Detect which cell encompasses the target text, then output its [X, Y] center coordinate. 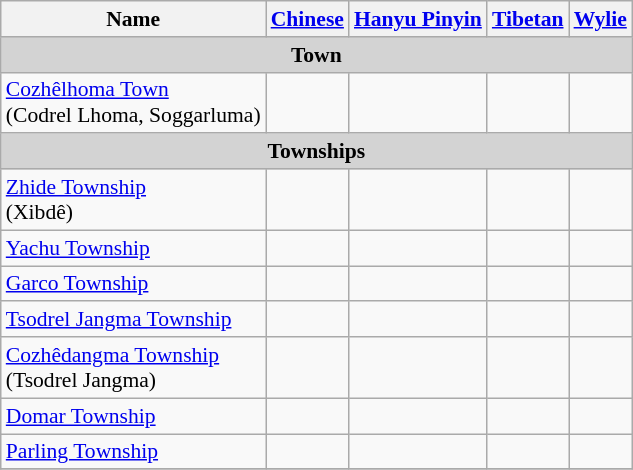
Wylie [600, 19]
Tsodrel Jangma Township [134, 320]
Garco Township [134, 284]
Chinese [308, 19]
Hanyu Pinyin [418, 19]
Domar Township [134, 416]
Cozhêlhoma Town(Codrel Lhoma, Soggarluma) [134, 102]
Name [134, 19]
Zhide Township(Xibdê) [134, 200]
Townships [316, 152]
Parling Township [134, 452]
Town [316, 55]
Yachu Township [134, 248]
Cozhêdangma Township(Tsodrel Jangma) [134, 368]
Tibetan [528, 19]
